Scan for the cell matching the given text and deliver its (X, Y) coordinate at center. 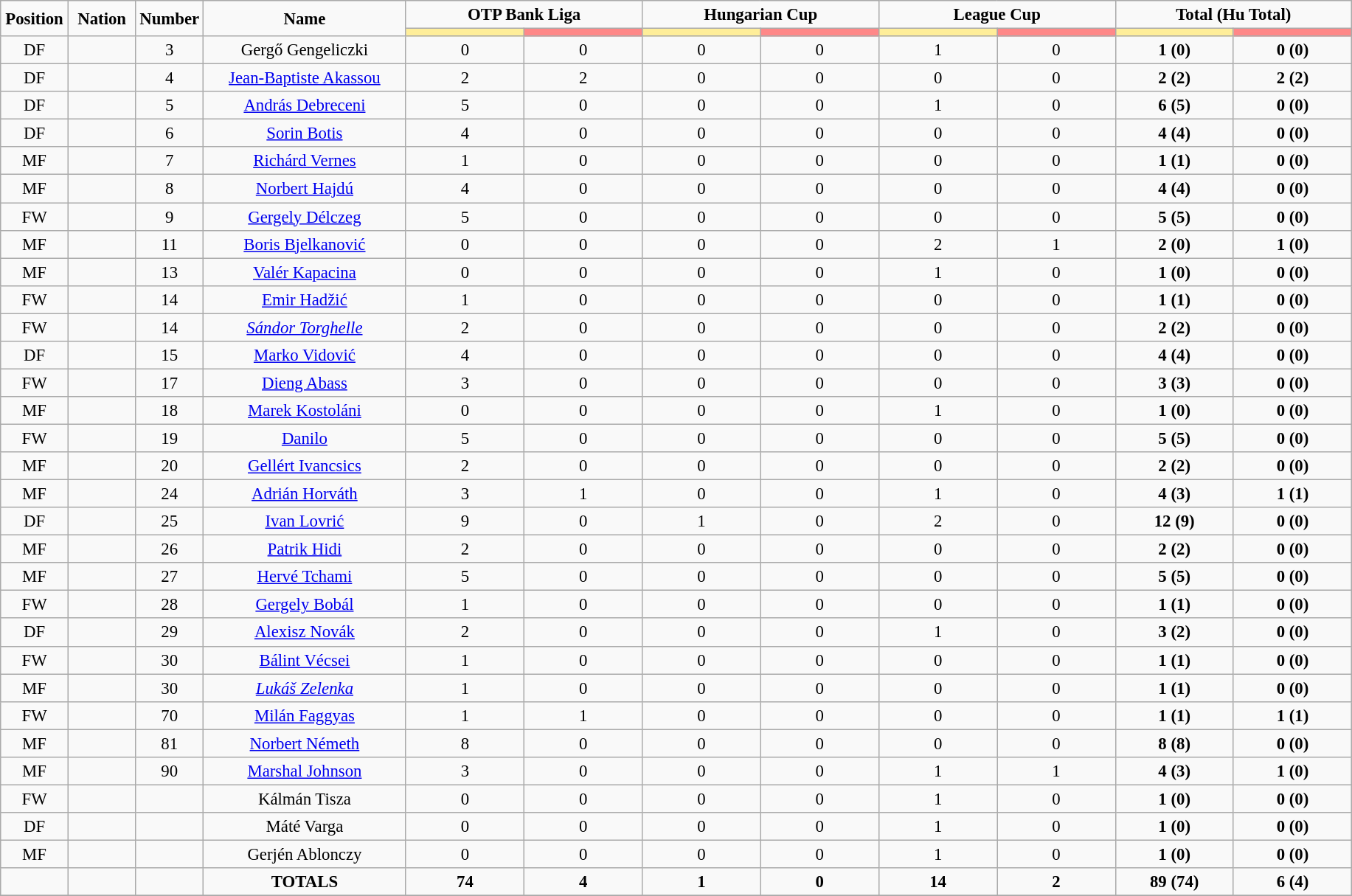
Alexisz Novák (305, 633)
3 (2) (1174, 633)
90 (170, 771)
20 (170, 466)
28 (170, 605)
17 (170, 383)
OTP Bank Liga (524, 15)
Norbert Németh (305, 743)
Richárd Vernes (305, 162)
Marshal Johnson (305, 771)
Kálmán Tisza (305, 799)
András Debreceni (305, 105)
81 (170, 743)
24 (170, 494)
Marek Kostoláni (305, 411)
15 (170, 355)
13 (170, 272)
Hervé Tchami (305, 577)
Milán Faggyas (305, 715)
Gellért Ivancsics (305, 466)
Sándor Torghelle (305, 327)
Ivan Lovrić (305, 521)
Valér Kapacina (305, 272)
11 (170, 244)
Gergely Délczeg (305, 217)
29 (170, 633)
27 (170, 577)
League Cup (997, 15)
Total (Hu Total) (1233, 15)
Boris Bjelkanović (305, 244)
Jean-Baptiste Akassou (305, 78)
Gergő Gengeliczki (305, 50)
Name (305, 18)
74 (465, 882)
89 (74) (1174, 882)
19 (170, 438)
Máté Varga (305, 827)
Bálint Vécsei (305, 660)
Dieng Abass (305, 383)
Adrián Horváth (305, 494)
6 (4) (1292, 882)
12 (9) (1174, 521)
Gergely Bobál (305, 605)
25 (170, 521)
TOTALS (305, 882)
Norbert Hajdú (305, 189)
70 (170, 715)
3 (3) (1174, 383)
2 (0) (1174, 244)
Marko Vidović (305, 355)
8 (8) (1174, 743)
6 (5) (1174, 105)
Danilo (305, 438)
Lukáš Zelenka (305, 688)
7 (170, 162)
Emir Hadžić (305, 299)
Number (170, 18)
6 (170, 133)
Gerjén Ablonczy (305, 854)
18 (170, 411)
Patrik Hidi (305, 549)
26 (170, 549)
Nation (102, 18)
Sorin Botis (305, 133)
Position (35, 18)
Hungarian Cup (761, 15)
